Identify which cell holds the provided text, then report its [X, Y] central coordinate. 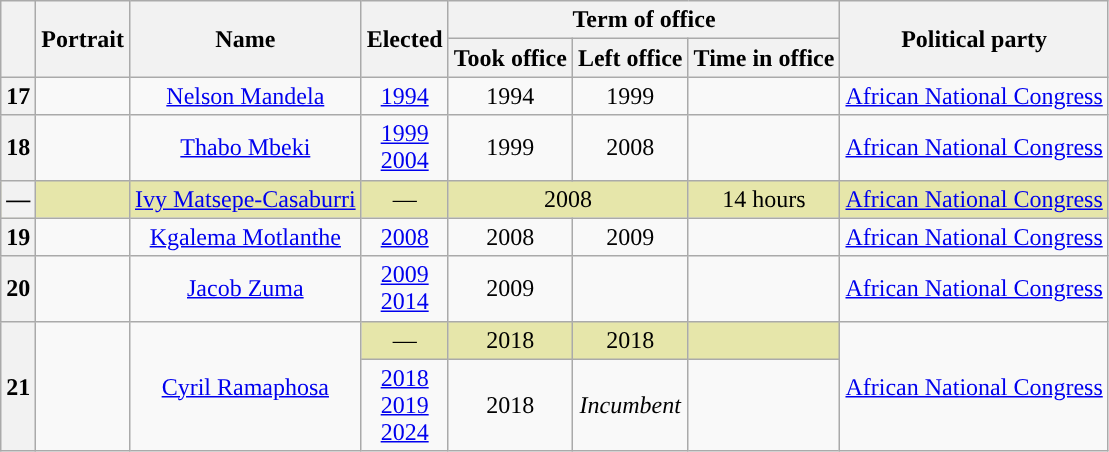
Kgalema Motlanthe [245, 237]
Left office [630, 58]
Term of office [644, 20]
Elected [404, 39]
Nelson Mandela [245, 96]
Thabo Mbeki [245, 148]
17 [18, 96]
20 [18, 288]
Ivy Matsepe-Casaburri [245, 199]
20092014 [404, 288]
19992004 [404, 148]
Incumbent [630, 405]
Political party [974, 39]
Time in office [764, 58]
201820192024 [404, 405]
19 [18, 237]
Portrait [83, 39]
21 [18, 386]
Cyril Ramaphosa [245, 386]
14 hours [764, 199]
Took office [510, 58]
18 [18, 148]
Jacob Zuma [245, 288]
Name [245, 39]
